Capture the cell that displays the provided text and extract its (x, y) central coordinate. 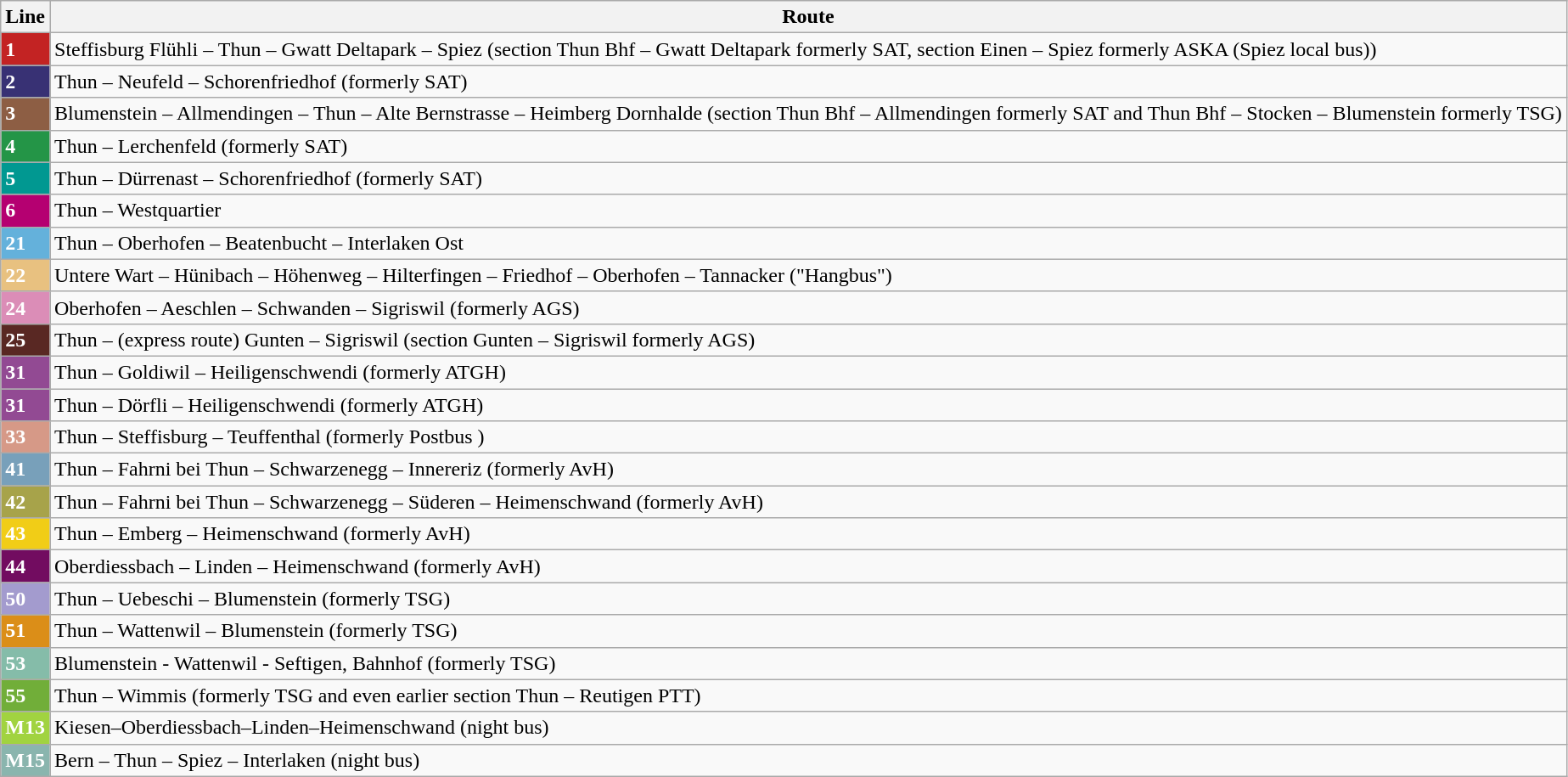
Oberdiessbach – Linden – Heimenschwand (formerly AvH) (808, 566)
Thun – Emberg – Heimenschwand (formerly AvH) (808, 534)
Line (25, 17)
33 (25, 437)
Blumenstein - Wattenwil - Seftigen, Bahnhof (formerly TSG) (808, 663)
Kiesen–Oberdiessbach–Linden–Heimenschwand (night bus) (808, 728)
2 (25, 82)
3 (25, 114)
51 (25, 631)
Thun – Wattenwil – Blumenstein (formerly TSG) (808, 631)
44 (25, 566)
22 (25, 275)
M13 (25, 728)
42 (25, 502)
25 (25, 340)
1 (25, 49)
43 (25, 534)
Thun – Oberhofen – Beatenbucht – Interlaken Ost (808, 243)
Thun – Lerchenfeld (formerly SAT) (808, 146)
Thun – (express route) Gunten – Sigriswil (section Gunten – Sigriswil formerly AGS) (808, 340)
50 (25, 599)
Thun – Fahrni bei Thun – Schwarzenegg – Süderen – Heimenschwand (formerly AvH) (808, 502)
5 (25, 178)
Oberhofen – Aeschlen – Schwanden – Sigriswil (formerly AGS) (808, 307)
4 (25, 146)
6 (25, 211)
M15 (25, 760)
Thun – Steffisburg – Teuffenthal (formerly Postbus ) (808, 437)
Route (808, 17)
24 (25, 307)
Untere Wart – Hünibach – Höhenweg – Hilterfingen – Friedhof – Oberhofen – Tannacker ("Hangbus") (808, 275)
Thun – Dörfli – Heiligenschwendi (formerly ATGH) (808, 405)
Thun – Dürrenast – Schorenfriedhof (formerly SAT) (808, 178)
Thun – Westquartier (808, 211)
55 (25, 695)
21 (25, 243)
Thun – Uebeschi – Blumenstein (formerly TSG) (808, 599)
Thun – Goldiwil – Heiligenschwendi (formerly ATGH) (808, 372)
Bern – Thun – Spiez – Interlaken (night bus) (808, 760)
Thun – Wimmis (formerly TSG and even earlier section Thun – Reutigen PTT) (808, 695)
Thun – Neufeld – Schorenfriedhof (formerly SAT) (808, 82)
Thun – Fahrni bei Thun – Schwarzenegg – Innereriz (formerly AvH) (808, 470)
41 (25, 470)
53 (25, 663)
